Extract the (X, Y) coordinate from the center of the cell holding the provided text.  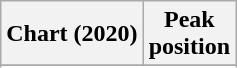
Chart (2020) (72, 34)
Peakposition (189, 34)
